Determine the (X, Y) coordinate at the center of the cell enclosing the given text.  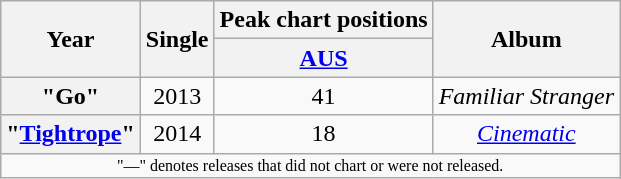
2014 (177, 134)
18 (324, 134)
Single (177, 39)
"Tightrope" (71, 134)
AUS (324, 58)
2013 (177, 96)
"—" denotes releases that did not chart or were not released. (310, 165)
Album (526, 39)
41 (324, 96)
Peak chart positions (324, 20)
Familiar Stranger (526, 96)
"Go" (71, 96)
Cinematic (526, 134)
Year (71, 39)
